Provide the (X, Y) coordinate of the cell's center where the given text is located.  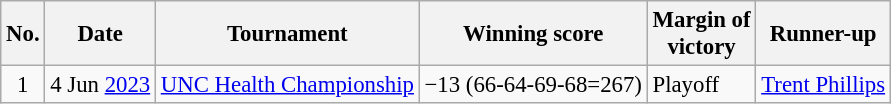
No. (23, 34)
Winning score (533, 34)
Margin ofvictory (702, 34)
Tournament (287, 34)
Runner-up (823, 34)
4 Jun 2023 (100, 85)
UNC Health Championship (287, 85)
Trent Phillips (823, 85)
−13 (66-64-69-68=267) (533, 85)
Date (100, 34)
Playoff (702, 85)
1 (23, 85)
